Detect which cell encompasses the target text, then output its (x, y) center coordinate. 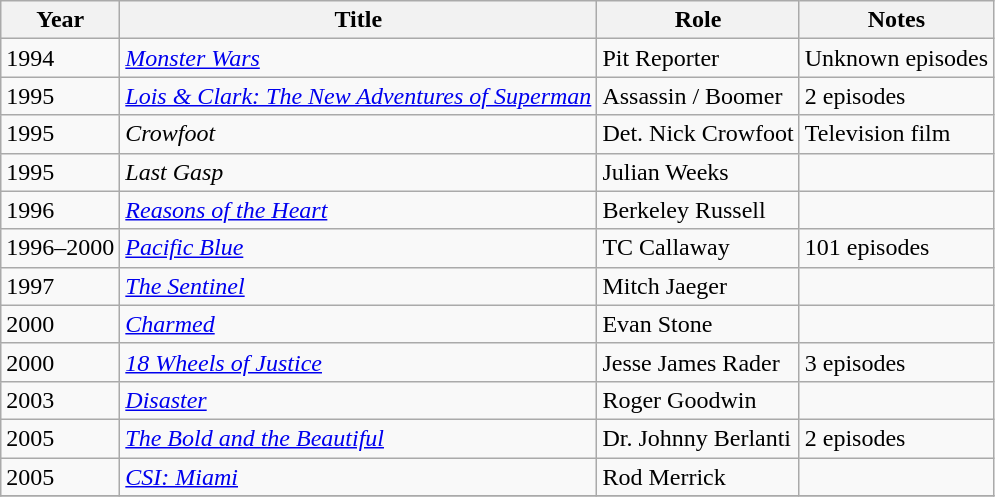
Assassin / Boomer (698, 96)
18 Wheels of Justice (358, 362)
Det. Nick Crowfoot (698, 134)
Notes (896, 20)
3 episodes (896, 362)
101 episodes (896, 248)
Evan Stone (698, 324)
1994 (60, 58)
Pit Reporter (698, 58)
Role (698, 20)
Lois & Clark: The New Adventures of Superman (358, 96)
Rod Merrick (698, 477)
Dr. Johnny Berlanti (698, 438)
Year (60, 20)
Monster Wars (358, 58)
Julian Weeks (698, 172)
Roger Goodwin (698, 400)
Jesse James Rader (698, 362)
Last Gasp (358, 172)
Disaster (358, 400)
Crowfoot (358, 134)
1996 (60, 210)
Charmed (358, 324)
CSI: Miami (358, 477)
1997 (60, 286)
Berkeley Russell (698, 210)
1996–2000 (60, 248)
TC Callaway (698, 248)
The Bold and the Beautiful (358, 438)
Television film (896, 134)
2003 (60, 400)
The Sentinel (358, 286)
Mitch Jaeger (698, 286)
Reasons of the Heart (358, 210)
Pacific Blue (358, 248)
Title (358, 20)
Unknown episodes (896, 58)
